Identify which cell holds the provided text, then report its [x, y] central coordinate. 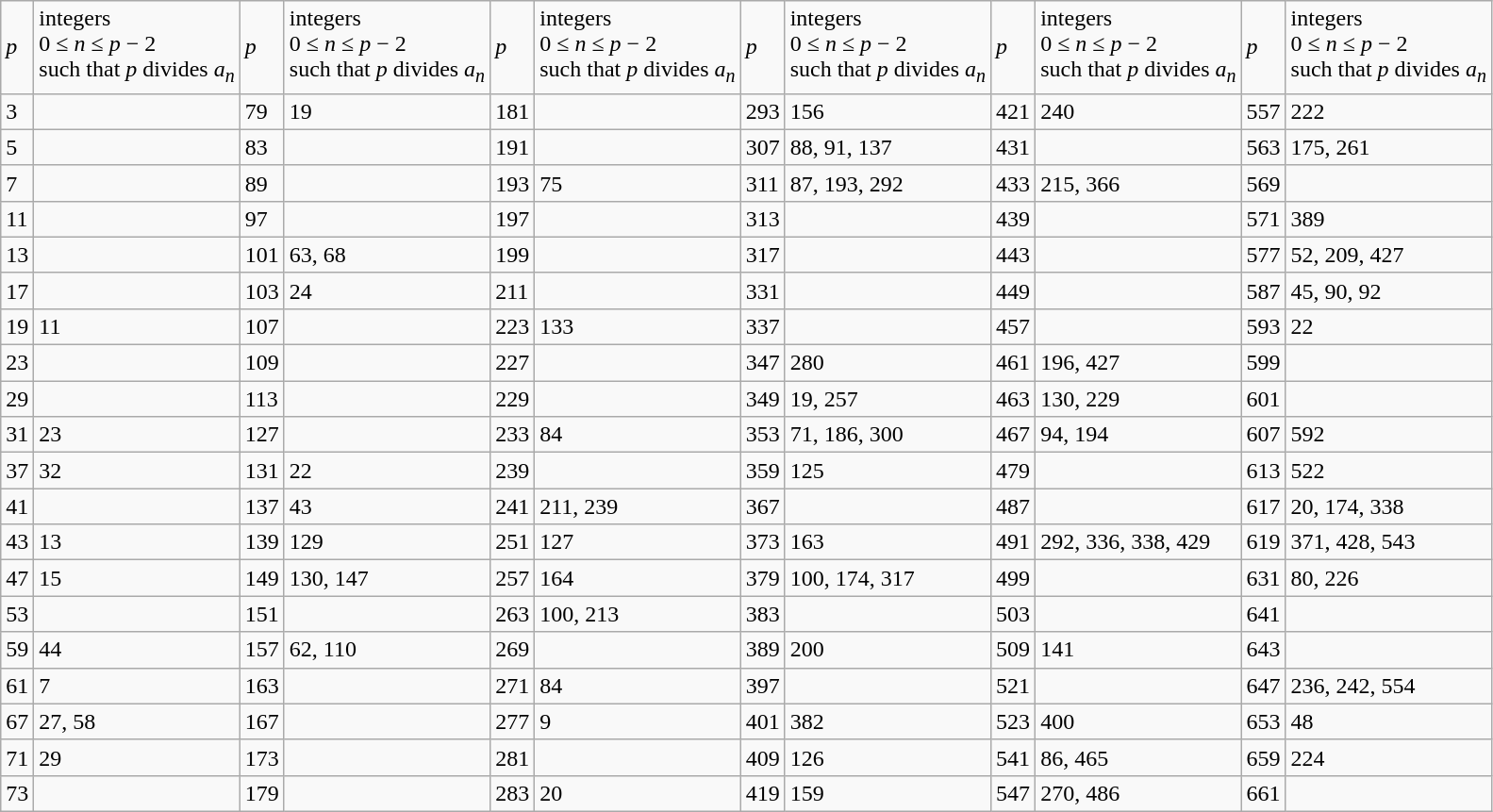
20 [638, 793]
80, 226 [1388, 578]
449 [1013, 290]
367 [762, 506]
491 [1013, 542]
130, 147 [387, 578]
109 [262, 363]
263 [513, 614]
130, 229 [1138, 399]
199 [513, 255]
179 [262, 793]
601 [1264, 399]
503 [1013, 614]
522 [1388, 471]
419 [762, 793]
48 [1388, 721]
283 [513, 793]
641 [1264, 614]
241 [513, 506]
159 [888, 793]
149 [262, 578]
53 [17, 614]
113 [262, 399]
236, 242, 554 [1388, 686]
371, 428, 543 [1388, 542]
44 [137, 650]
62, 110 [387, 650]
107 [262, 326]
311 [762, 183]
200 [888, 650]
257 [513, 578]
653 [1264, 721]
224 [1388, 757]
523 [1013, 721]
211, 239 [638, 506]
222 [1388, 111]
269 [513, 650]
557 [1264, 111]
73 [17, 793]
79 [262, 111]
97 [262, 219]
141 [1138, 650]
400 [1138, 721]
617 [1264, 506]
173 [262, 757]
47 [17, 578]
443 [1013, 255]
587 [1264, 290]
577 [1264, 255]
156 [888, 111]
461 [1013, 363]
193 [513, 183]
167 [262, 721]
571 [1264, 219]
86, 465 [1138, 757]
541 [1013, 757]
71, 186, 300 [888, 435]
100, 174, 317 [888, 578]
9 [638, 721]
569 [1264, 183]
270, 486 [1138, 793]
196, 427 [1138, 363]
191 [513, 147]
307 [762, 147]
100, 213 [638, 614]
59 [17, 650]
131 [262, 471]
52, 209, 427 [1388, 255]
563 [1264, 147]
83 [262, 147]
647 [1264, 686]
126 [888, 757]
431 [1013, 147]
592 [1388, 435]
313 [762, 219]
293 [762, 111]
463 [1013, 399]
125 [888, 471]
157 [262, 650]
197 [513, 219]
383 [762, 614]
71 [17, 757]
63, 68 [387, 255]
67 [17, 721]
19, 257 [888, 399]
181 [513, 111]
24 [387, 290]
521 [1013, 686]
382 [888, 721]
32 [137, 471]
88, 91, 137 [888, 147]
239 [513, 471]
227 [513, 363]
479 [1013, 471]
457 [1013, 326]
643 [1264, 650]
215, 366 [1138, 183]
359 [762, 471]
547 [1013, 793]
353 [762, 435]
101 [262, 255]
607 [1264, 435]
89 [262, 183]
251 [513, 542]
467 [1013, 435]
619 [1264, 542]
137 [262, 506]
211 [513, 290]
151 [262, 614]
401 [762, 721]
317 [762, 255]
331 [762, 290]
61 [17, 686]
661 [1264, 793]
20, 174, 338 [1388, 506]
31 [17, 435]
409 [762, 757]
337 [762, 326]
347 [762, 363]
223 [513, 326]
103 [262, 290]
37 [17, 471]
379 [762, 578]
499 [1013, 578]
487 [1013, 506]
421 [1013, 111]
17 [17, 290]
397 [762, 686]
5 [17, 147]
373 [762, 542]
45, 90, 92 [1388, 290]
613 [1264, 471]
277 [513, 721]
292, 336, 338, 429 [1138, 542]
281 [513, 757]
164 [638, 578]
631 [1264, 578]
439 [1013, 219]
659 [1264, 757]
599 [1264, 363]
280 [888, 363]
175, 261 [1388, 147]
3 [17, 111]
87, 193, 292 [888, 183]
41 [17, 506]
240 [1138, 111]
433 [1013, 183]
139 [262, 542]
271 [513, 686]
349 [762, 399]
94, 194 [1138, 435]
27, 58 [137, 721]
229 [513, 399]
75 [638, 183]
15 [137, 578]
133 [638, 326]
129 [387, 542]
509 [1013, 650]
233 [513, 435]
593 [1264, 326]
